Search for the cell housing the specified text and yield its (x, y) center coordinate. 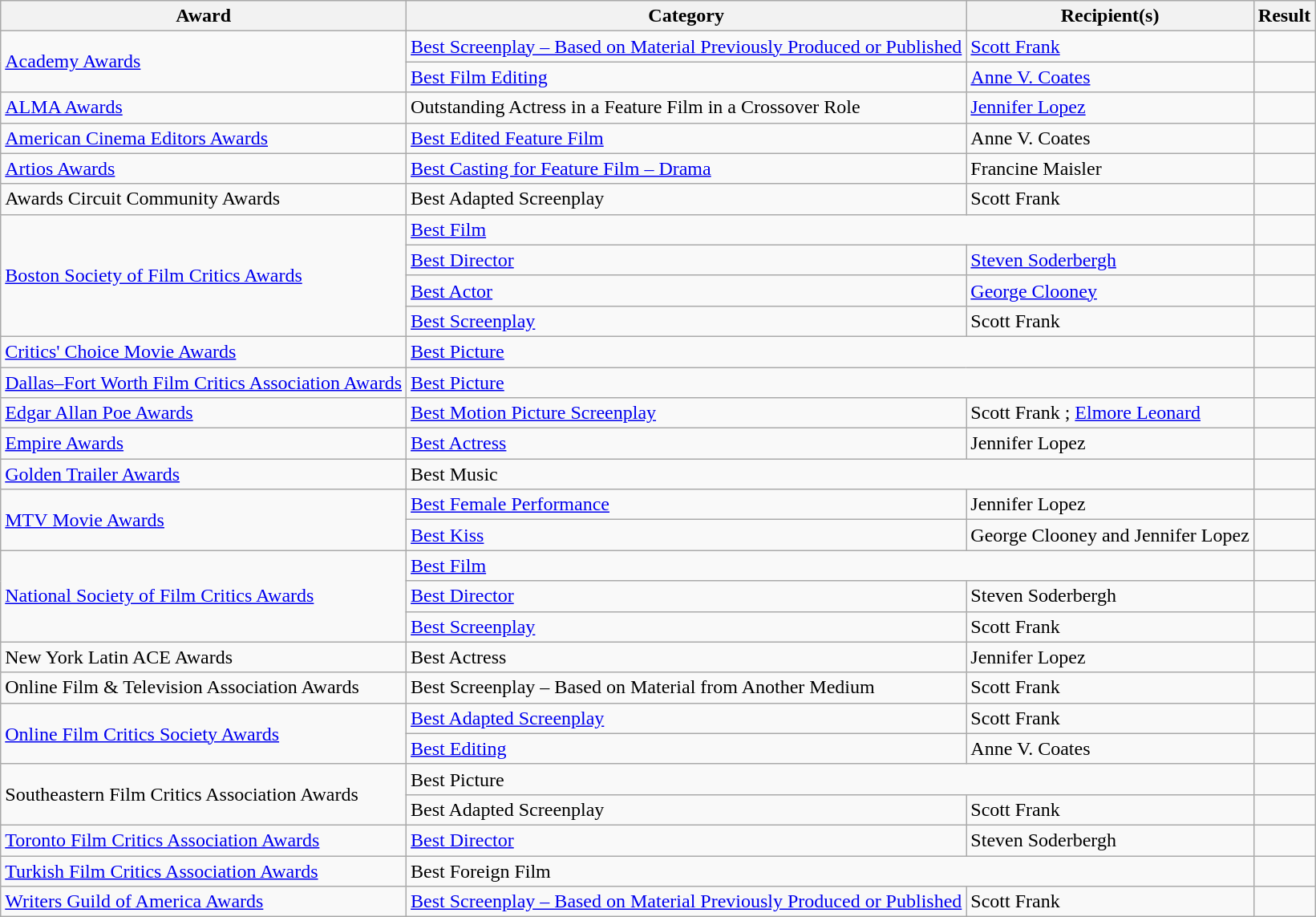
Artios Awards (204, 168)
Best Editing (686, 749)
Turkish Film Critics Association Awards (204, 870)
George Clooney and Jennifer Lopez (1110, 535)
Online Film & Television Association Awards (204, 688)
Award (204, 16)
Critics' Choice Movie Awards (204, 351)
New York Latin ACE Awards (204, 657)
ALMA Awards (204, 108)
Best Foreign Film (831, 870)
Recipient(s) (1110, 16)
Scott Frank ; Elmore Leonard (1110, 413)
Awards Circuit Community Awards (204, 199)
Best Film Editing (686, 77)
Academy Awards (204, 62)
Dallas–Fort Worth Film Critics Association Awards (204, 383)
Edgar Allan Poe Awards (204, 413)
Online Film Critics Society Awards (204, 733)
Outstanding Actress in a Feature Film in a Crossover Role (686, 108)
American Cinema Editors Awards (204, 138)
Writers Guild of America Awards (204, 902)
Toronto Film Critics Association Awards (204, 840)
Southeastern Film Critics Association Awards (204, 794)
Best Female Performance (686, 505)
Category (686, 16)
Best Kiss (686, 535)
National Society of Film Critics Awards (204, 596)
Best Screenplay – Based on Material from Another Medium (686, 688)
George Clooney (1110, 290)
Empire Awards (204, 444)
Best Casting for Feature Film – Drama (686, 168)
Best Motion Picture Screenplay (686, 413)
Golden Trailer Awards (204, 474)
Best Music (831, 474)
Boston Society of Film Critics Awards (204, 275)
MTV Movie Awards (204, 520)
Best Edited Feature Film (686, 138)
Result (1284, 16)
Best Actor (686, 290)
Francine Maisler (1110, 168)
